Pinpoint the cell where the given text exists, returning its [x, y] midpoint coordinate. 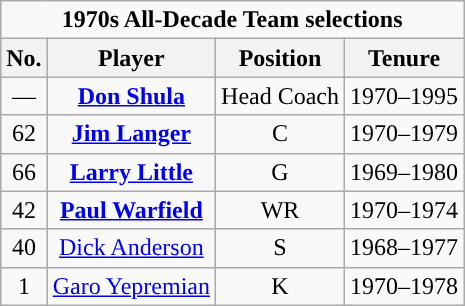
C [280, 134]
Tenure [404, 58]
Paul Warfield [131, 210]
Player [131, 58]
1 [24, 286]
66 [24, 172]
Garo Yepremian [131, 286]
1970s All-Decade Team selections [232, 20]
Position [280, 58]
40 [24, 248]
1970–1995 [404, 96]
1970–1979 [404, 134]
S [280, 248]
1969–1980 [404, 172]
— [24, 96]
62 [24, 134]
Larry Little [131, 172]
No. [24, 58]
Jim Langer [131, 134]
1970–1974 [404, 210]
WR [280, 210]
Don Shula [131, 96]
1970–1978 [404, 286]
1968–1977 [404, 248]
Dick Anderson [131, 248]
G [280, 172]
42 [24, 210]
Head Coach [280, 96]
K [280, 286]
